For the text-containing cell, return its midpoint in [x, y] coordinate format. 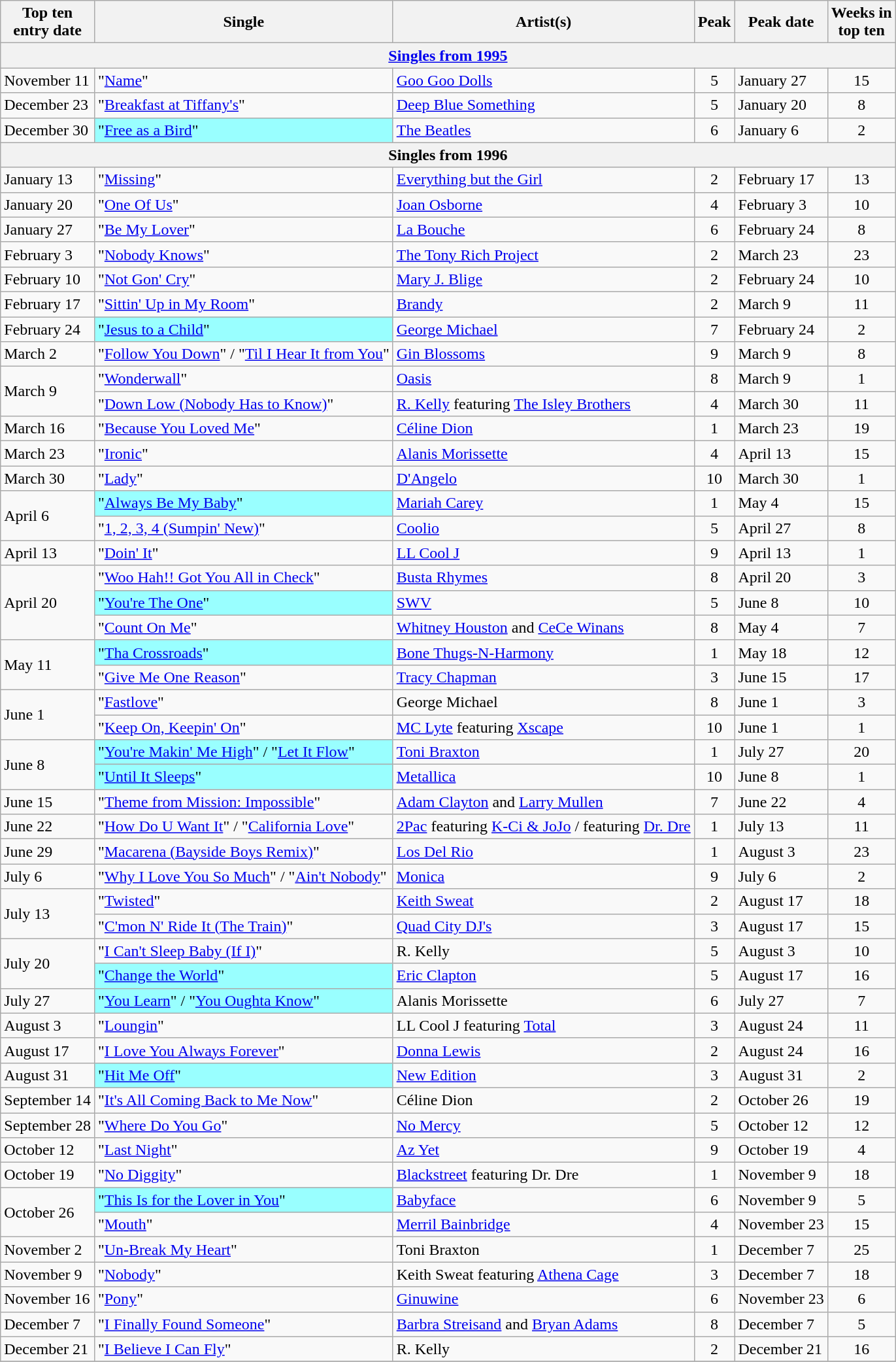
Everything but the Girl [544, 180]
March 2 [48, 354]
Oasis [544, 379]
"Un-Break My Heart" [243, 1250]
"How Do U Want It" / "California Love" [243, 827]
January 13 [48, 180]
Metallica [544, 777]
Deep Blue Something [544, 105]
September 14 [48, 1100]
"C'mon N' Ride It (The Train)" [243, 926]
February 10 [48, 279]
"No Diggity" [243, 1175]
January 6 [781, 130]
"Why I Love You So Much" / "Ain't Nobody" [243, 876]
"Until It Sleeps" [243, 777]
December 23 [48, 105]
"Follow You Down" / "Til I Hear It from You" [243, 354]
"You're The One" [243, 603]
"Twisted" [243, 901]
"Tha Crossroads" [243, 652]
"Not Gon' Cry" [243, 279]
September 28 [48, 1125]
"Name" [243, 80]
March 16 [48, 429]
April 6 [48, 516]
"Theme from Mission: Impossible" [243, 802]
Barbra Streisand and Bryan Adams [544, 1324]
May 18 [781, 652]
Coolio [544, 528]
Top tenentry date [48, 22]
17 [861, 677]
"Be My Lover" [243, 229]
Peak [714, 22]
Keith Sweat featuring Athena Cage [544, 1274]
"I Believe I Can Fly" [243, 1349]
Monica [544, 876]
R. Kelly featuring The Isley Brothers [544, 404]
November 16 [48, 1299]
"Keep On, Keepin' On" [243, 727]
"Count On Me" [243, 627]
Los Del Rio [544, 852]
May 11 [48, 665]
13 [861, 180]
"Free as a Bird" [243, 130]
April 27 [781, 528]
"Always Be My Baby" [243, 503]
Tracy Chapman [544, 677]
"Doin' It" [243, 553]
"Jesus to a Child" [243, 329]
No Mercy [544, 1125]
"You're Makin' Me High" / "Let It Flow" [243, 752]
Joan Osborne [544, 205]
"Give Me One Reason" [243, 677]
Brandy [544, 304]
"1, 2, 3, 4 (Sumpin' New)" [243, 528]
Single [243, 22]
Babyface [544, 1200]
"It's All Coming Back to Me Now" [243, 1100]
Singles from 1996 [448, 155]
New Edition [544, 1075]
"I Finally Found Someone" [243, 1324]
25 [861, 1250]
November 2 [48, 1250]
LL Cool J featuring Total [544, 1025]
Merril Bainbridge [544, 1225]
"Ironic" [243, 454]
Mariah Carey [544, 503]
"Down Low (Nobody Has to Know)" [243, 404]
"One Of Us" [243, 205]
December 30 [48, 130]
"Hit Me Off" [243, 1075]
Adam Clayton and Larry Mullen [544, 802]
20 [861, 752]
"You Learn" / "You Oughta Know" [243, 1001]
La Bouche [544, 229]
D'Angelo [544, 478]
"Loungin" [243, 1025]
Artist(s) [544, 22]
"I Can't Sleep Baby (If I)" [243, 951]
The Tony Rich Project [544, 254]
Az Yet [544, 1150]
"Because You Loved Me" [243, 429]
"Where Do You Go" [243, 1125]
"Macarena (Bayside Boys Remix)" [243, 852]
"Missing" [243, 180]
June 29 [48, 852]
Singles from 1995 [448, 56]
Quad City DJ's [544, 926]
The Beatles [544, 130]
Eric Clapton [544, 976]
Mary J. Blige [544, 279]
MC Lyte featuring Xscape [544, 727]
Blackstreet featuring Dr. Dre [544, 1175]
LL Cool J [544, 553]
"Wonderwall" [243, 379]
"Lady" [243, 478]
Busta Rhymes [544, 578]
"Change the World" [243, 976]
"Woo Hah!! Got You All in Check" [243, 578]
Ginuwine [544, 1299]
Goo Goo Dolls [544, 80]
Whitney Houston and CeCe Winans [544, 627]
Gin Blossoms [544, 354]
"I Love You Always Forever" [243, 1050]
SWV [544, 603]
Donna Lewis [544, 1050]
July 20 [48, 963]
"Sittin' Up in My Room" [243, 304]
"Breakfast at Tiffany's" [243, 105]
"Mouth" [243, 1225]
Keith Sweat [544, 901]
Peak date [781, 22]
2Pac featuring K-Ci & JoJo / featuring Dr. Dre [544, 827]
"Pony" [243, 1299]
"Last Night" [243, 1150]
Weeks intop ten [861, 22]
"Nobody Knows" [243, 254]
"This Is for the Lover in You" [243, 1200]
"Fastlove" [243, 702]
November 11 [48, 80]
"Nobody" [243, 1274]
Bone Thugs-N-Harmony [544, 652]
